Provide the [X, Y] coordinate of the cell's center where the given text is located.  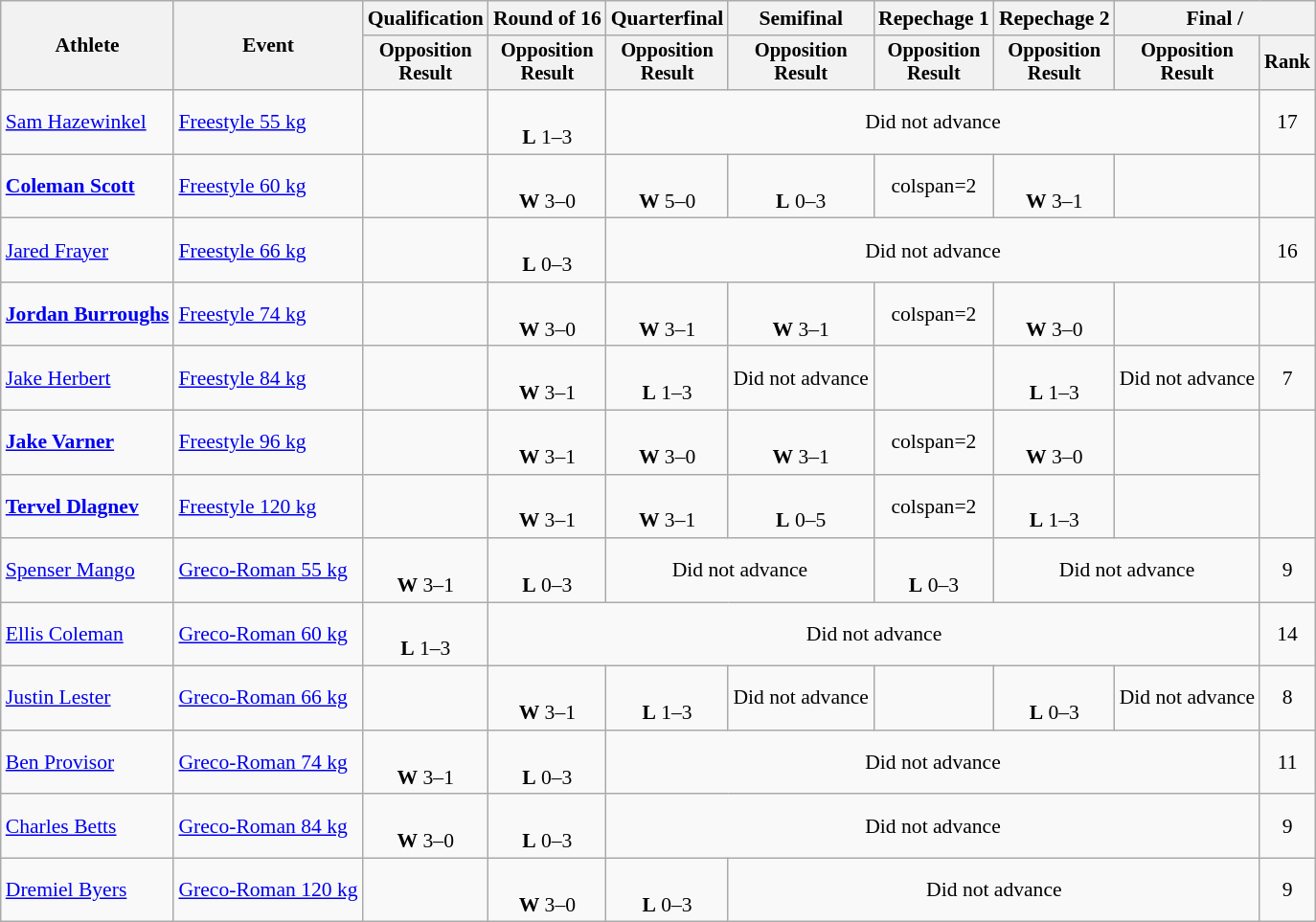
Tervel Dlagnev [88, 506]
Freestyle 74 kg [268, 314]
Greco-Roman 55 kg [268, 571]
11 [1287, 762]
Coleman Scott [88, 186]
Athlete [88, 46]
Qualification [425, 18]
Round of 16 [548, 18]
16 [1287, 251]
17 [1287, 123]
Ellis Coleman [88, 634]
Freestyle 96 kg [268, 442]
Sam Hazewinkel [88, 123]
Justin Lester [88, 699]
Event [268, 46]
Rank [1287, 63]
Repechage 2 [1055, 18]
Semifinal [801, 18]
Jordan Burroughs [88, 314]
Greco-Roman 66 kg [268, 699]
W 5–0 [668, 186]
Freestyle 55 kg [268, 123]
Freestyle 120 kg [268, 506]
Freestyle 60 kg [268, 186]
Greco-Roman 60 kg [268, 634]
Greco-Roman 74 kg [268, 762]
Jared Frayer [88, 251]
Freestyle 84 kg [268, 379]
Spenser Mango [88, 571]
Quarterfinal [668, 18]
14 [1287, 634]
L 0–5 [801, 506]
Jake Herbert [88, 379]
Charles Betts [88, 825]
Dremiel Byers [88, 890]
Jake Varner [88, 442]
Final / [1214, 18]
Repechage 1 [934, 18]
Ben Provisor [88, 762]
Greco-Roman 84 kg [268, 825]
Greco-Roman 120 kg [268, 890]
7 [1287, 379]
8 [1287, 699]
Freestyle 66 kg [268, 251]
